Find where the given text appears and provide that cell's center as (X, Y) coordinate. 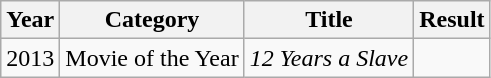
12 Years a Slave (329, 58)
Title (329, 20)
Movie of the Year (152, 58)
Category (152, 20)
2013 (30, 58)
Year (30, 20)
Result (452, 20)
